Detect which cell encompasses the target text, then output its (x, y) center coordinate. 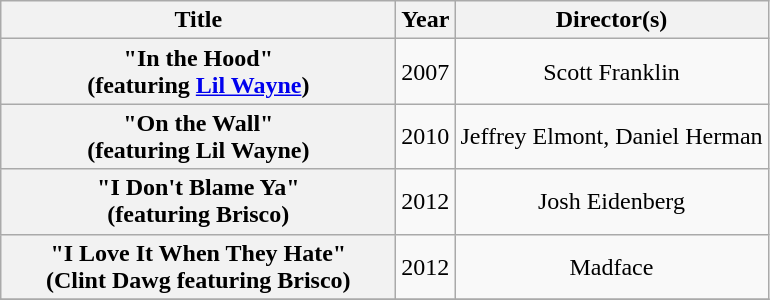
"On the Wall"(featuring Lil Wayne) (198, 136)
Year (426, 20)
Title (198, 20)
"I Don't Blame Ya"(featuring Brisco) (198, 202)
Director(s) (612, 20)
Jeffrey Elmont, Daniel Herman (612, 136)
2010 (426, 136)
Madface (612, 266)
"In the Hood"(featuring Lil Wayne) (198, 72)
"I Love It When They Hate"(Clint Dawg featuring Brisco) (198, 266)
2007 (426, 72)
Scott Franklin (612, 72)
Josh Eidenberg (612, 202)
